From the cell containing the given text, extract its center point as [X, Y] coordinate. 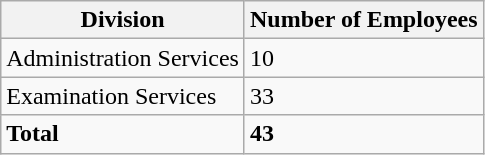
Number of Employees [364, 20]
43 [364, 134]
Total [123, 134]
Administration Services [123, 58]
Examination Services [123, 96]
33 [364, 96]
Division [123, 20]
10 [364, 58]
